Scan for the cell matching the given text and deliver its [x, y] coordinate at center. 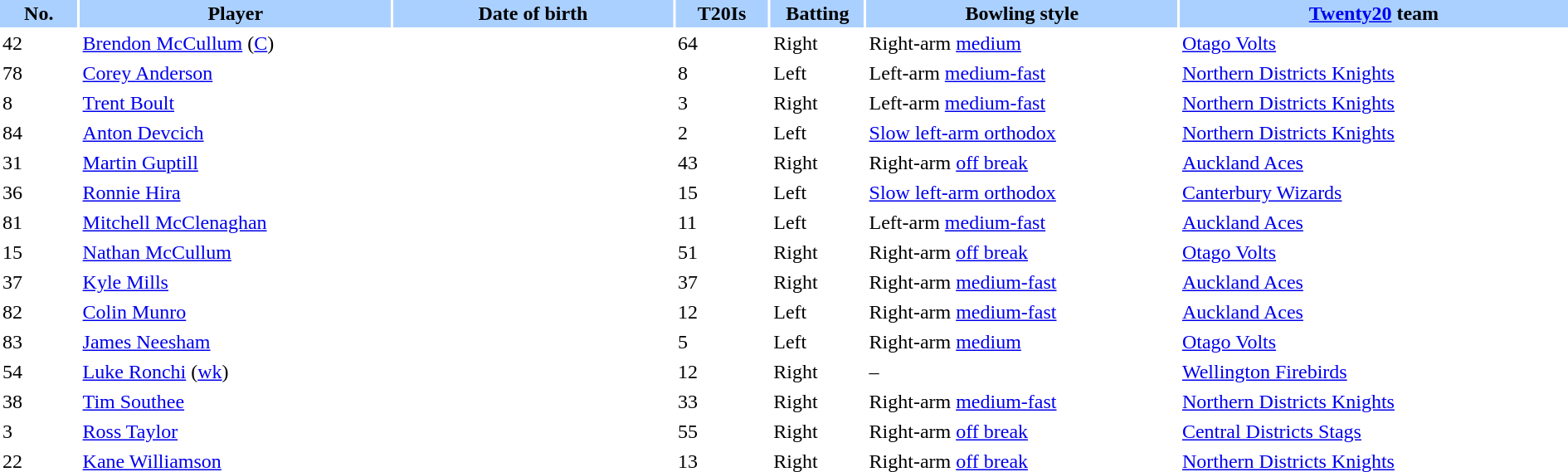
81 [39, 222]
Colin Munro [236, 312]
11 [722, 222]
Tim Southee [236, 401]
38 [39, 401]
Trent Boult [236, 103]
84 [39, 133]
Date of birth [533, 13]
51 [722, 252]
36 [39, 192]
31 [39, 163]
54 [39, 372]
Ronnie Hira [236, 192]
Central Districts Stags [1374, 431]
Ross Taylor [236, 431]
Brendon McCullum (C) [236, 43]
78 [39, 73]
No. [39, 13]
83 [39, 342]
64 [722, 43]
Mitchell McClenaghan [236, 222]
42 [39, 43]
Batting [817, 13]
Anton Devcich [236, 133]
Kyle Mills [236, 282]
82 [39, 312]
Player [236, 13]
T20Is [722, 13]
Twenty20 team [1374, 13]
Nathan McCullum [236, 252]
33 [722, 401]
James Neesham [236, 342]
Martin Guptill [236, 163]
Canterbury Wizards [1374, 192]
Luke Ronchi (wk) [236, 372]
Corey Anderson [236, 73]
Wellington Firebirds [1374, 372]
– [1022, 372]
55 [722, 431]
43 [722, 163]
2 [722, 133]
Bowling style [1022, 13]
5 [722, 342]
